Determine the [X, Y] coordinate at the center of the cell enclosing the given text.  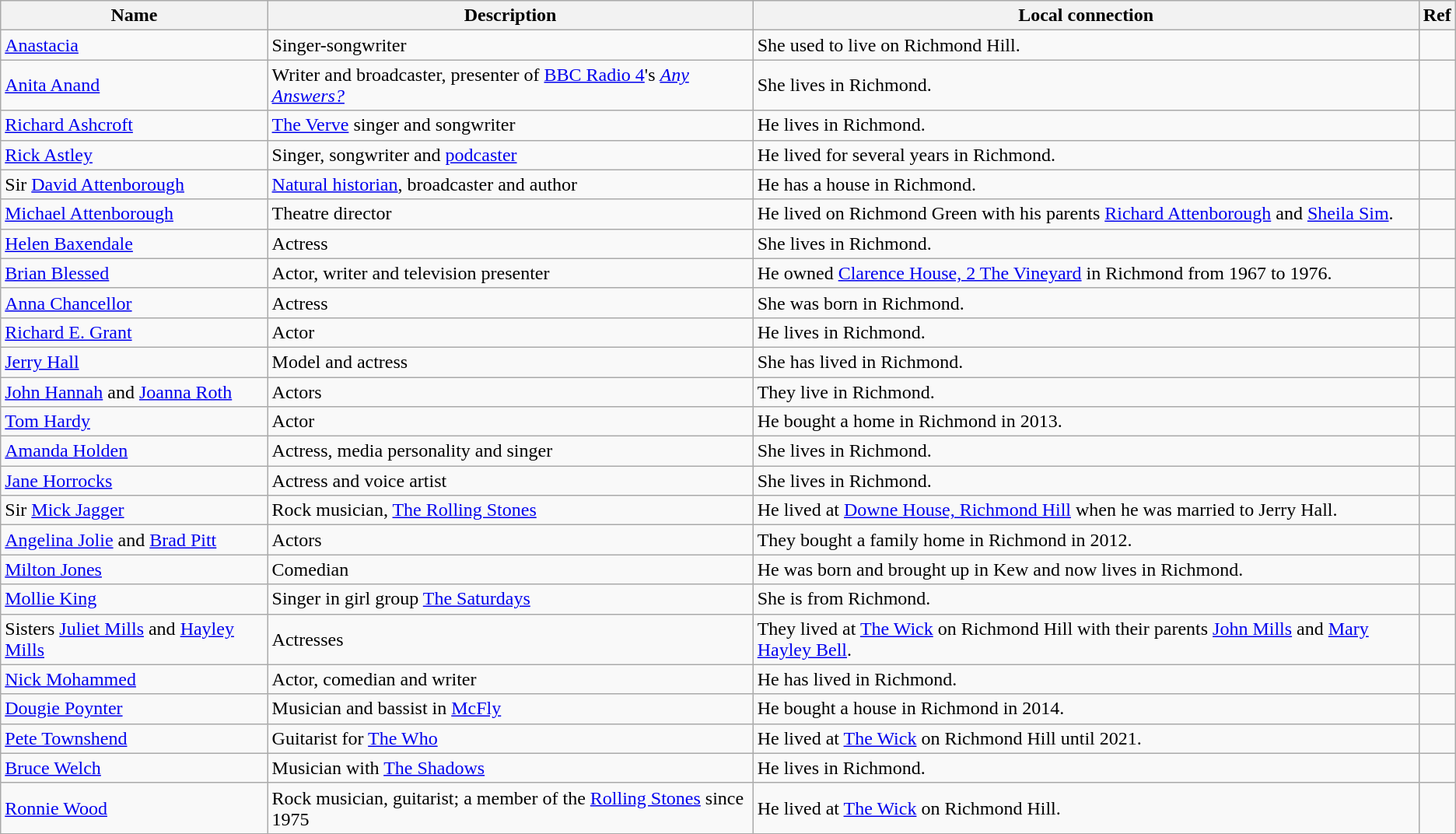
Jerry Hall [134, 362]
Michael Attenborough [134, 214]
He has a house in Richmond. [1086, 184]
She used to live on Richmond Hill. [1086, 45]
Local connection [1086, 16]
He lived on Richmond Green with his parents Richard Attenborough and Sheila Sim. [1086, 214]
Richard E. Grant [134, 332]
Model and actress [510, 362]
Sisters Juliet Mills and Hayley Mills [134, 640]
He lived at The Wick on Richmond Hill. [1086, 808]
The Verve singer and songwriter [510, 125]
She was born in Richmond. [1086, 303]
She has lived in Richmond. [1086, 362]
Richard Ashcroft [134, 125]
Name [134, 16]
Rock musician, The Rolling Stones [510, 510]
Helen Baxendale [134, 244]
Dougie Poynter [134, 709]
Pete Townshend [134, 738]
Actresses [510, 640]
Tom Hardy [134, 422]
Brian Blessed [134, 273]
Sir David Attenborough [134, 184]
Guitarist for The Who [510, 738]
She is from Richmond. [1086, 599]
Musician with The Shadows [510, 768]
Theatre director [510, 214]
They live in Richmond. [1086, 391]
Ronnie Wood [134, 808]
He lived at The Wick on Richmond Hill until 2021. [1086, 738]
Writer and broadcaster, presenter of BBC Radio 4's Any Answers? [510, 86]
Actor, comedian and writer [510, 679]
Rick Astley [134, 155]
Actress, media personality and singer [510, 451]
Rock musician, guitarist; a member of the Rolling Stones since 1975 [510, 808]
Angelina Jolie and Brad Pitt [134, 540]
Anna Chancellor [134, 303]
Sir Mick Jagger [134, 510]
Natural historian, broadcaster and author [510, 184]
He bought a house in Richmond in 2014. [1086, 709]
Amanda Holden [134, 451]
Comedian [510, 569]
Actor, writer and television presenter [510, 273]
Singer-songwriter [510, 45]
Singer, songwriter and podcaster [510, 155]
Nick Mohammed [134, 679]
They bought a family home in Richmond in 2012. [1086, 540]
Jane Horrocks [134, 481]
Anastacia [134, 45]
Milton Jones [134, 569]
He was born and brought up in Kew and now lives in Richmond. [1086, 569]
Musician and bassist in McFly [510, 709]
He has lived in Richmond. [1086, 679]
John Hannah and Joanna Roth [134, 391]
Bruce Welch [134, 768]
Anita Anand [134, 86]
Mollie King [134, 599]
Description [510, 16]
Singer in girl group The Saturdays [510, 599]
Ref [1437, 16]
Actress and voice artist [510, 481]
He owned Clarence House, 2 The Vineyard in Richmond from 1967 to 1976. [1086, 273]
He lived at Downe House, Richmond Hill when he was married to Jerry Hall. [1086, 510]
He bought a home in Richmond in 2013. [1086, 422]
They lived at The Wick on Richmond Hill with their parents John Mills and Mary Hayley Bell. [1086, 640]
He lived for several years in Richmond. [1086, 155]
